Capture the cell that displays the provided text and extract its [X, Y] central coordinate. 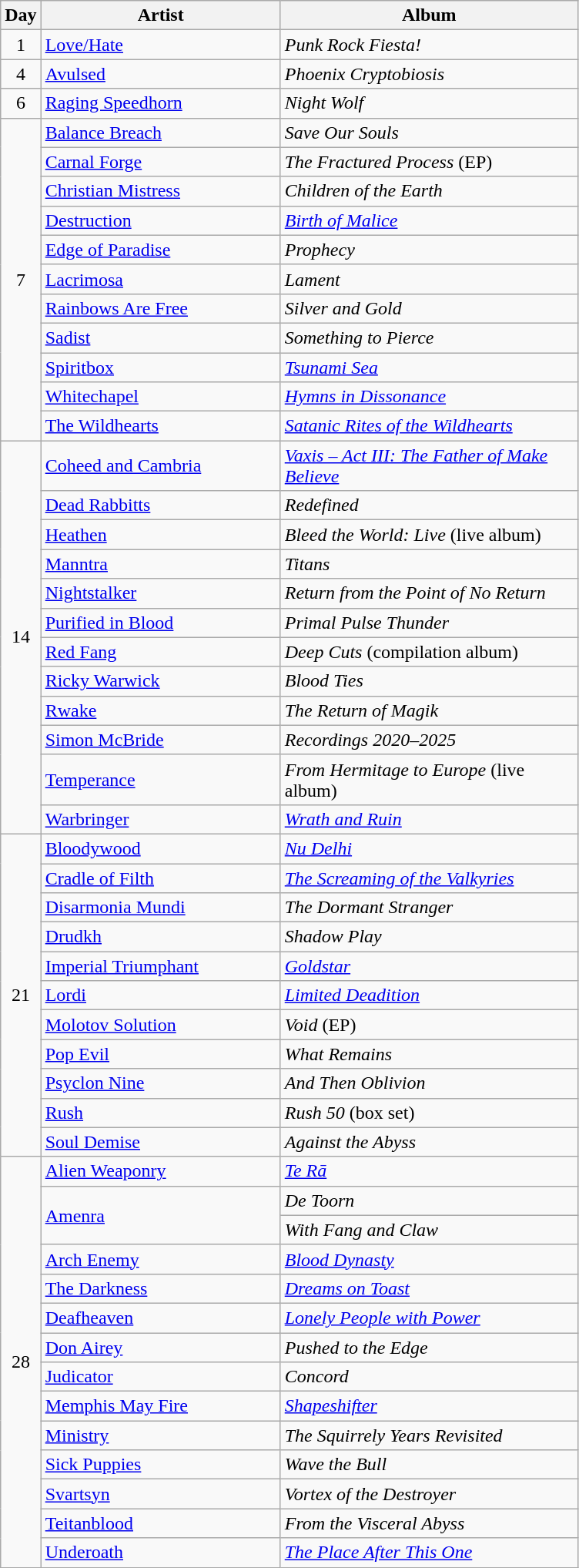
Shapeshifter [429, 1406]
Whitechapel [160, 397]
The Squirrely Years Revisited [429, 1435]
Psyclon Nine [160, 1083]
Blood Dynasty [429, 1259]
Bleed the World: Live (live album) [429, 535]
Recordings 2020–2025 [429, 740]
Molotov Solution [160, 1025]
Blood Ties [429, 681]
Silver and Gold [429, 308]
Album [429, 15]
Christian Mistress [160, 191]
Titans [429, 564]
Bloodywood [160, 848]
Drudkh [160, 937]
28 [21, 1362]
Pushed to the Edge [429, 1348]
Purified in Blood [160, 623]
Svartsyn [160, 1494]
Amenra [160, 1215]
Manntra [160, 564]
From Hermitage to Europe (live album) [429, 780]
Lament [429, 279]
Children of the Earth [429, 191]
Rush 50 (box set) [429, 1113]
De Toorn [429, 1200]
Memphis May Fire [160, 1406]
With Fang and Claw [429, 1230]
Cradle of Filth [160, 878]
Redefined [429, 505]
Disarmonia Mundi [160, 908]
Wrath and Ruin [429, 819]
The Place After This One [429, 1553]
Deep Cuts (compilation album) [429, 652]
Nightstalker [160, 593]
6 [21, 103]
Spiritbox [160, 368]
Sick Puppies [160, 1465]
Rush [160, 1113]
Pop Evil [160, 1054]
The Fractured Process (EP) [429, 162]
Phoenix Cryptobiosis [429, 74]
Edge of Paradise [160, 250]
Rainbows Are Free [160, 308]
Teitanblood [160, 1523]
Limited Deadition [429, 996]
Vaxis – Act III: The Father of Make Believe [429, 465]
Deafheaven [160, 1318]
Alien Weaponry [160, 1171]
Night Wolf [429, 103]
Prophecy [429, 250]
Tsunami Sea [429, 368]
Primal Pulse Thunder [429, 623]
Against the Abyss [429, 1142]
Soul Demise [160, 1142]
Warbringer [160, 819]
14 [21, 638]
Heathen [160, 535]
Carnal Forge [160, 162]
Wave the Bull [429, 1465]
Concord [429, 1377]
Lordi [160, 996]
Birth of Malice [429, 220]
Day [21, 15]
4 [21, 74]
Judicator [160, 1377]
21 [21, 996]
Nu Delhi [429, 848]
Dead Rabbitts [160, 505]
Destruction [160, 220]
Lonely People with Power [429, 1318]
Don Airey [160, 1348]
Artist [160, 15]
Balance Breach [160, 133]
Arch Enemy [160, 1259]
And Then Oblivion [429, 1083]
The Wildhearts [160, 426]
Coheed and Cambria [160, 465]
Temperance [160, 780]
Something to Pierce [429, 337]
1 [21, 45]
The Screaming of the Valkyries [429, 878]
Void (EP) [429, 1025]
The Darkness [160, 1288]
Save Our Souls [429, 133]
From the Visceral Abyss [429, 1523]
Imperial Triumphant [160, 966]
Sadist [160, 337]
What Remains [429, 1054]
The Dormant Stranger [429, 908]
Return from the Point of No Return [429, 593]
Red Fang [160, 652]
Te Rā [429, 1171]
Satanic Rites of the Wildhearts [429, 426]
Rwake [160, 710]
Vortex of the Destroyer [429, 1494]
Underoath [160, 1553]
Love/Hate [160, 45]
Ministry [160, 1435]
Goldstar [429, 966]
Ricky Warwick [160, 681]
Avulsed [160, 74]
7 [21, 279]
Dreams on Toast [429, 1288]
Raging Speedhorn [160, 103]
Punk Rock Fiesta! [429, 45]
Simon McBride [160, 740]
Shadow Play [429, 937]
Hymns in Dissonance [429, 397]
The Return of Magik [429, 710]
Lacrimosa [160, 279]
